Scan for the cell matching the given text and deliver its [X, Y] coordinate at center. 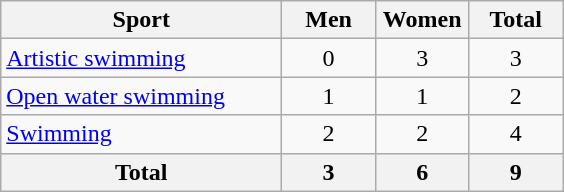
Swimming [142, 134]
9 [516, 172]
Women [422, 20]
6 [422, 172]
Artistic swimming [142, 58]
0 [329, 58]
4 [516, 134]
Open water swimming [142, 96]
Sport [142, 20]
Men [329, 20]
